Locate the cell with the specified text and output its [x, y] center coordinate. 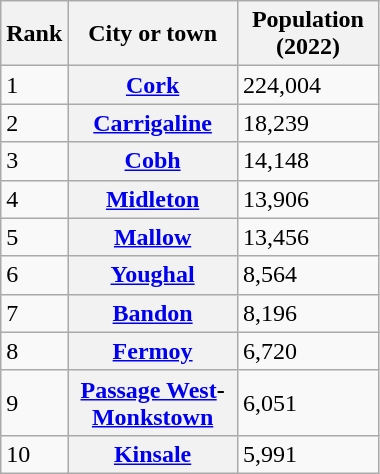
13,456 [308, 237]
5,991 [308, 454]
Rank [34, 34]
10 [34, 454]
Midleton [153, 199]
6,720 [308, 351]
6 [34, 275]
8 [34, 351]
14,148 [308, 161]
8,196 [308, 313]
Youghal [153, 275]
224,004 [308, 85]
Passage West-Monkstown [153, 402]
3 [34, 161]
Cork [153, 85]
18,239 [308, 123]
Mallow [153, 237]
9 [34, 402]
Cobh [153, 161]
8,564 [308, 275]
Bandon [153, 313]
Carrigaline [153, 123]
2 [34, 123]
5 [34, 237]
1 [34, 85]
Fermoy [153, 351]
City or town [153, 34]
Population (2022) [308, 34]
13,906 [308, 199]
4 [34, 199]
7 [34, 313]
Kinsale [153, 454]
6,051 [308, 402]
